Return (X, Y) of the center of cell containing provided text 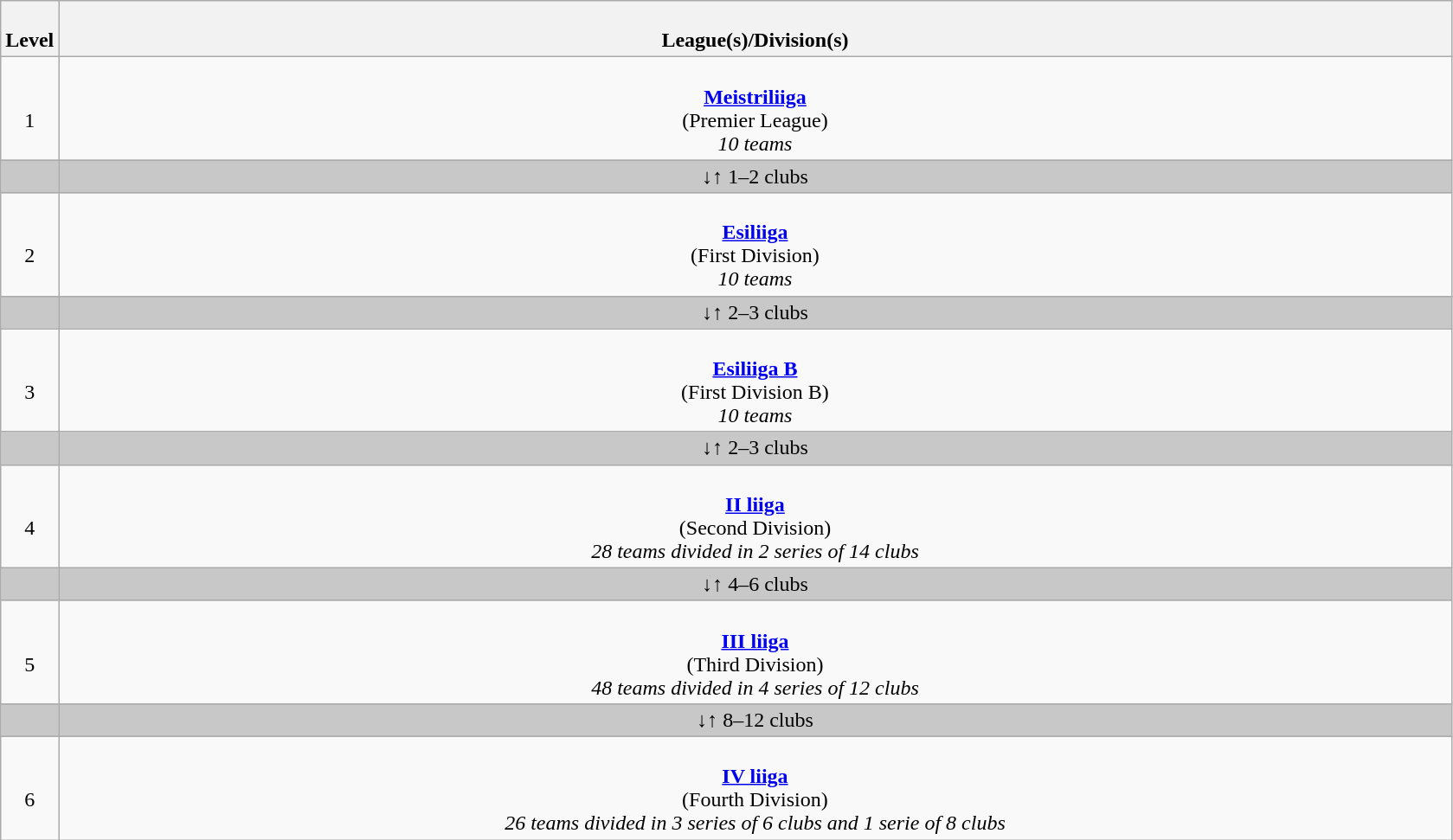
Meistriliiga (Premier League) 10 teams (755, 109)
II liiga (Second Division) 28 teams divided in 2 series of 14 clubs (755, 516)
League(s)/Division(s) (755, 29)
3 (29, 381)
III liiga (Third Division) 48 teams divided in 4 series of 12 clubs (755, 652)
1 (29, 109)
Level (29, 29)
↓↑ 1–2 clubs (755, 176)
2 (29, 244)
Esiliiga B (First Division B) 10 teams (755, 381)
6 (29, 787)
Esiliiga (First Division) 10 teams (755, 244)
↓↑ 8–12 clubs (755, 720)
5 (29, 652)
IV liiga (Fourth Division) 26 teams divided in 3 series of 6 clubs and 1 serie of 8 clubs (755, 787)
↓↑ 4–6 clubs (755, 584)
4 (29, 516)
